Scan for the cell matching the given text and deliver its (X, Y) coordinate at center. 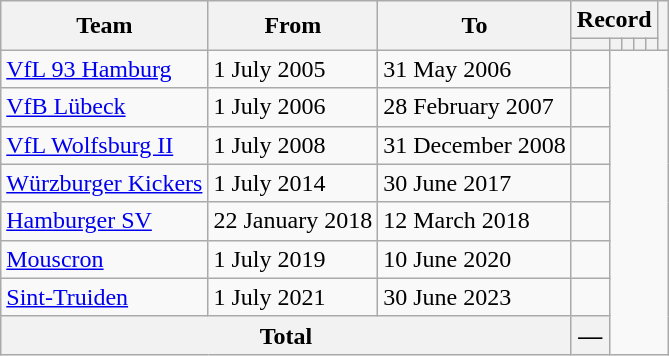
1 July 2021 (293, 297)
VfB Lübeck (104, 107)
To (475, 26)
31 May 2006 (475, 69)
31 December 2008 (475, 145)
VfL Wolfsburg II (104, 145)
Sint-Truiden (104, 297)
VfL 93 Hamburg (104, 69)
Hamburger SV (104, 221)
28 February 2007 (475, 107)
1 July 2008 (293, 145)
From (293, 26)
— (590, 335)
Würzburger Kickers (104, 183)
10 June 2020 (475, 259)
1 July 2006 (293, 107)
30 June 2017 (475, 183)
Total (286, 335)
1 July 2014 (293, 183)
22 January 2018 (293, 221)
30 June 2023 (475, 297)
1 July 2005 (293, 69)
Team (104, 26)
Mouscron (104, 259)
Record (614, 20)
12 March 2018 (475, 221)
1 July 2019 (293, 259)
